For the text-containing cell, return its midpoint in [X, Y] coordinate format. 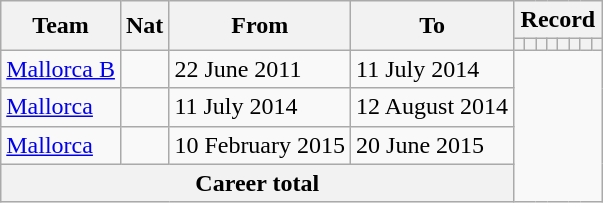
Nat [144, 26]
To [432, 26]
From [260, 26]
Career total [258, 183]
Mallorca B [61, 69]
22 June 2011 [260, 69]
Team [61, 26]
Record [558, 20]
12 August 2014 [432, 107]
20 June 2015 [432, 145]
10 February 2015 [260, 145]
